Provide the [x, y] coordinate of the cell's center where the given text is located.  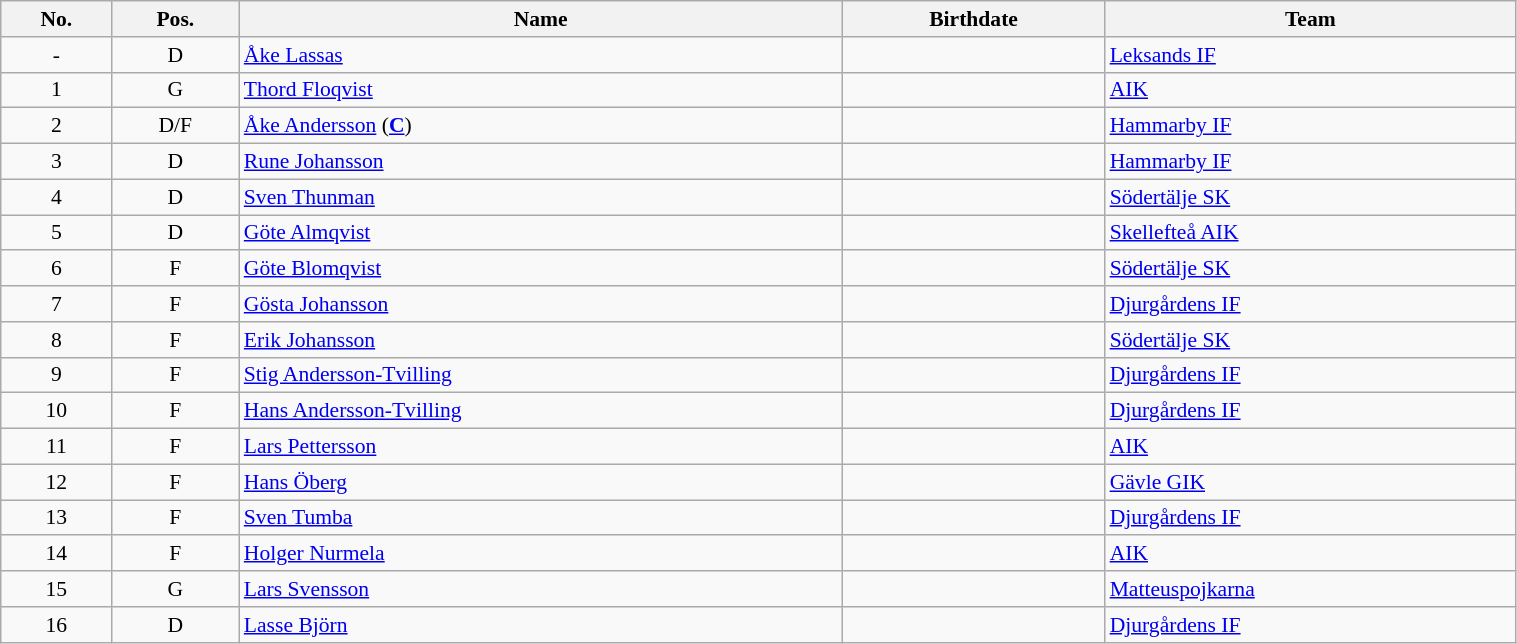
13 [56, 518]
Erik Johansson [541, 340]
Hans Öberg [541, 482]
Matteuspojkarna [1310, 589]
16 [56, 625]
2 [56, 126]
Lasse Björn [541, 625]
Leksands IF [1310, 55]
14 [56, 554]
1 [56, 90]
6 [56, 269]
3 [56, 162]
Lars Pettersson [541, 447]
Göte Almqvist [541, 233]
9 [56, 375]
Hans Andersson-Tvilling [541, 411]
Sven Tumba [541, 518]
Stig Andersson-Tvilling [541, 375]
Göte Blomqvist [541, 269]
Gävle GIK [1310, 482]
5 [56, 233]
Team [1310, 19]
7 [56, 304]
Thord Floqvist [541, 90]
Pos. [176, 19]
D/F [176, 126]
Holger Nurmela [541, 554]
12 [56, 482]
Gösta Johansson [541, 304]
4 [56, 197]
Skellefteå AIK [1310, 233]
Rune Johansson [541, 162]
Lars Svensson [541, 589]
Sven Thunman [541, 197]
Åke Andersson (C) [541, 126]
- [56, 55]
15 [56, 589]
Birthdate [974, 19]
8 [56, 340]
No. [56, 19]
Åke Lassas [541, 55]
Name [541, 19]
10 [56, 411]
11 [56, 447]
